From the cell containing the given text, extract its center point as (X, Y) coordinate. 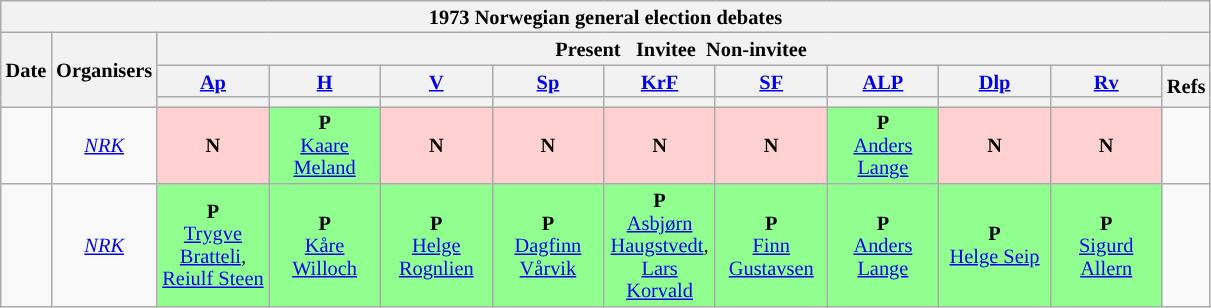
Ap (213, 81)
Refs (1186, 86)
H (325, 81)
PKaare Meland (325, 144)
Date (26, 69)
PKåre Willoch (325, 245)
Organisers (104, 69)
V (436, 81)
PHelge Seip (995, 245)
Sp (548, 81)
PHelge Rognlien (436, 245)
PAsbjørn Haugstvedt, Lars Korvald (660, 245)
PDagfinn Vårvik (548, 245)
Present Invitee Non-invitee (684, 48)
Dlp (995, 81)
PSigurd Allern (1106, 245)
1973 Norwegian general election debates (606, 16)
KrF (660, 81)
Rv (1106, 81)
PTrygve Bratteli, Reiulf Steen (213, 245)
SF (771, 81)
PFinn Gustavsen (771, 245)
ALP (883, 81)
